Find where the given text appears and provide that cell's center as (x, y) coordinate. 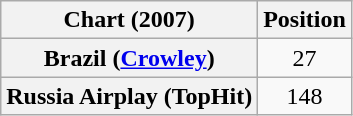
Chart (2007) (130, 20)
Brazil (Crowley) (130, 58)
27 (305, 58)
148 (305, 96)
Position (305, 20)
Russia Airplay (TopHit) (130, 96)
